Scan for the cell matching the given text and deliver its [X, Y] coordinate at center. 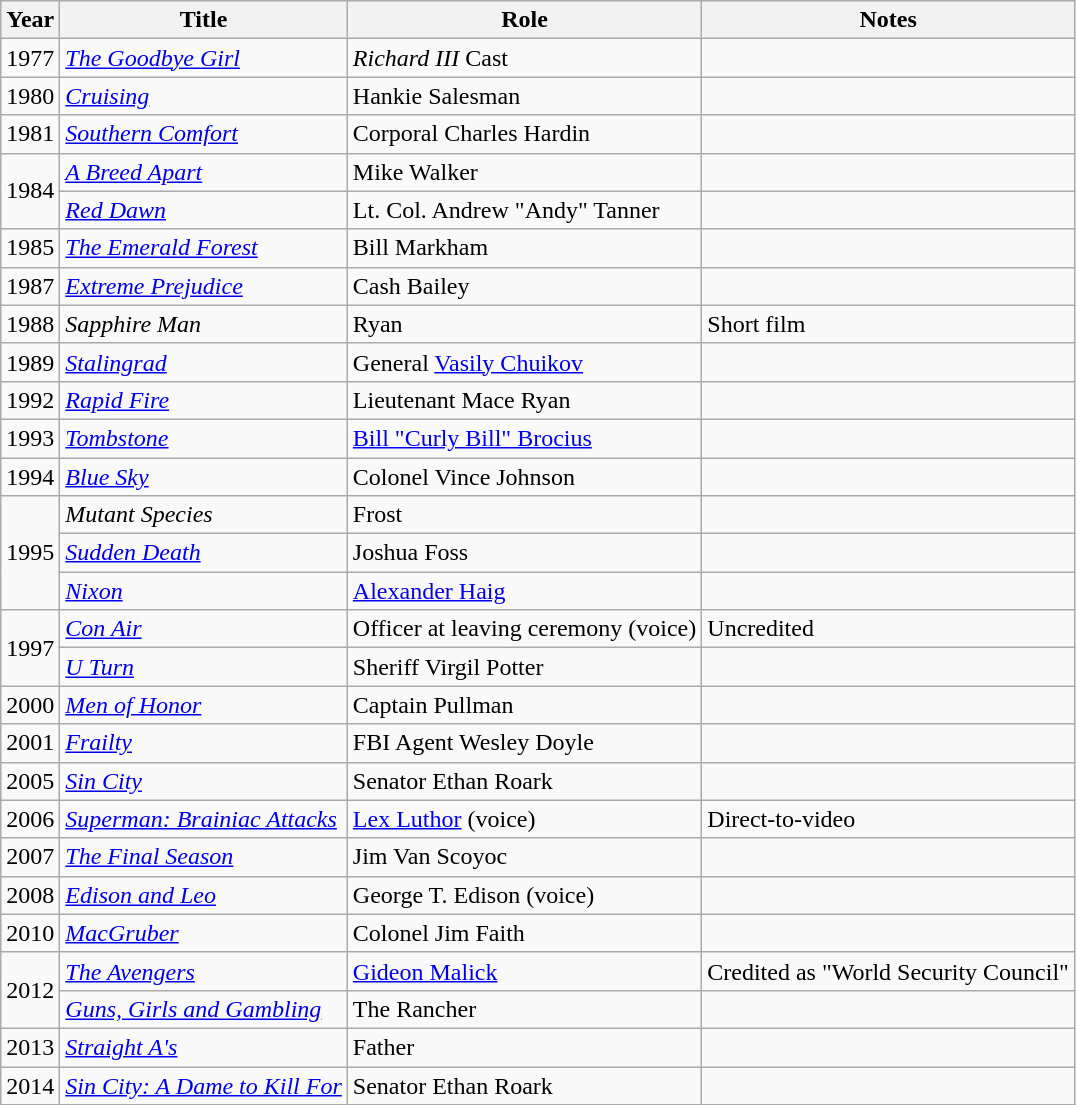
Title [204, 20]
Sin City [204, 781]
A Breed Apart [204, 172]
Notes [888, 20]
Gideon Malick [524, 971]
Officer at leaving ceremony (voice) [524, 629]
1993 [30, 438]
Hankie Salesman [524, 96]
U Turn [204, 667]
FBI Agent Wesley Doyle [524, 743]
2005 [30, 781]
1989 [30, 362]
2012 [30, 990]
2007 [30, 857]
1987 [30, 286]
Lt. Col. Andrew "Andy" Tanner [524, 210]
Joshua Foss [524, 553]
1997 [30, 648]
2014 [30, 1085]
General Vasily Chuikov [524, 362]
Stalingrad [204, 362]
Bill Markham [524, 248]
1985 [30, 248]
Colonel Vince Johnson [524, 477]
2013 [30, 1047]
The Rancher [524, 1009]
George T. Edison (voice) [524, 895]
Mike Walker [524, 172]
Corporal Charles Hardin [524, 134]
Father [524, 1047]
2008 [30, 895]
Lieutenant Mace Ryan [524, 400]
The Goodbye Girl [204, 58]
Role [524, 20]
Credited as "World Security Council" [888, 971]
1984 [30, 191]
1995 [30, 553]
Alexander Haig [524, 591]
Jim Van Scoyoc [524, 857]
Year [30, 20]
Lex Luthor (voice) [524, 819]
Ryan [524, 324]
Direct-to-video [888, 819]
2010 [30, 933]
Frailty [204, 743]
Cruising [204, 96]
Colonel Jim Faith [524, 933]
Captain Pullman [524, 705]
1980 [30, 96]
Nixon [204, 591]
2001 [30, 743]
Short film [888, 324]
2000 [30, 705]
Uncredited [888, 629]
Sheriff Virgil Potter [524, 667]
Frost [524, 515]
Blue Sky [204, 477]
Cash Bailey [524, 286]
1988 [30, 324]
MacGruber [204, 933]
Rapid Fire [204, 400]
Edison and Leo [204, 895]
Richard III Cast [524, 58]
1992 [30, 400]
The Emerald Forest [204, 248]
1981 [30, 134]
Straight A's [204, 1047]
Mutant Species [204, 515]
Tombstone [204, 438]
Sudden Death [204, 553]
Southern Comfort [204, 134]
The Final Season [204, 857]
Superman: Brainiac Attacks [204, 819]
Sapphire Man [204, 324]
The Avengers [204, 971]
Con Air [204, 629]
Sin City: A Dame to Kill For [204, 1085]
Bill "Curly Bill" Brocius [524, 438]
1994 [30, 477]
Guns, Girls and Gambling [204, 1009]
1977 [30, 58]
Red Dawn [204, 210]
Men of Honor [204, 705]
2006 [30, 819]
Extreme Prejudice [204, 286]
